Locate the cell with the specified text and output its [x, y] center coordinate. 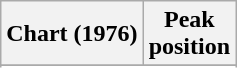
Chart (1976) [72, 34]
Peakposition [189, 34]
